Return (X, Y) of the center of cell containing provided text 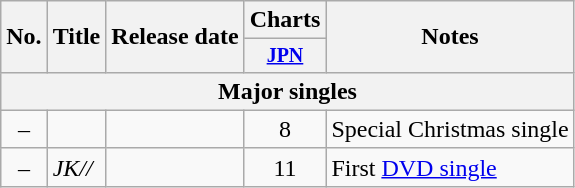
First DVD single (450, 167)
11 (285, 167)
8 (285, 129)
Charts (285, 20)
Release date (175, 37)
JK// (76, 167)
JPN (285, 56)
Special Christmas single (450, 129)
Title (76, 37)
Notes (450, 37)
Major singles (288, 91)
No. (24, 37)
